Detect which cell encompasses the target text, then output its [x, y] center coordinate. 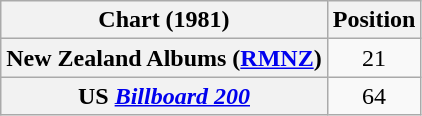
New Zealand Albums (RMNZ) [164, 58]
64 [374, 96]
Position [374, 20]
US Billboard 200 [164, 96]
21 [374, 58]
Chart (1981) [164, 20]
